From the cell containing the given text, extract its center point as [x, y] coordinate. 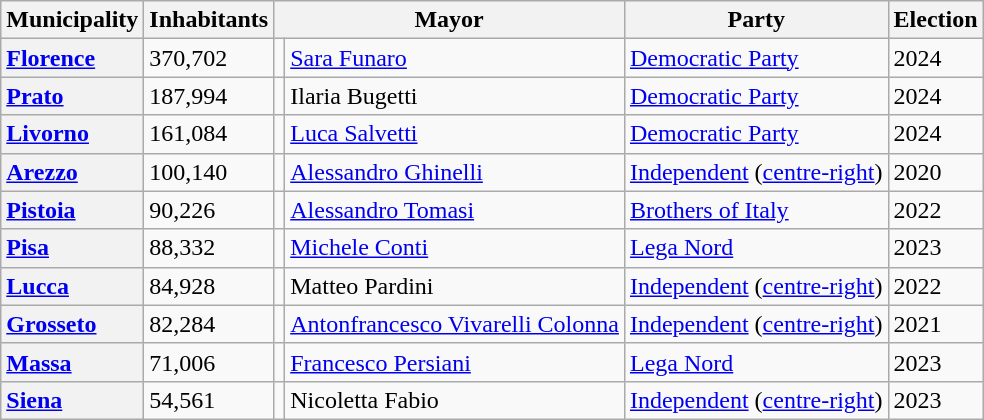
2020 [936, 172]
71,006 [209, 362]
Alessandro Ghinelli [455, 172]
Pistoia [72, 210]
Antonfrancesco Vivarelli Colonna [455, 324]
Sara Funaro [455, 58]
Pisa [72, 248]
Ilaria Bugetti [455, 96]
Nicoletta Fabio [455, 400]
Inhabitants [209, 20]
370,702 [209, 58]
187,994 [209, 96]
Massa [72, 362]
82,284 [209, 324]
Grosseto [72, 324]
161,084 [209, 134]
Alessandro Tomasi [455, 210]
Party [756, 20]
Florence [72, 58]
2021 [936, 324]
Lucca [72, 286]
Prato [72, 96]
Luca Salvetti [455, 134]
Brothers of Italy [756, 210]
84,928 [209, 286]
90,226 [209, 210]
Mayor [450, 20]
Matteo Pardini [455, 286]
Siena [72, 400]
Arezzo [72, 172]
Livorno [72, 134]
88,332 [209, 248]
100,140 [209, 172]
Municipality [72, 20]
Michele Conti [455, 248]
Election [936, 20]
Francesco Persiani [455, 362]
54,561 [209, 400]
